Locate the cell with the specified text and output its (x, y) center coordinate. 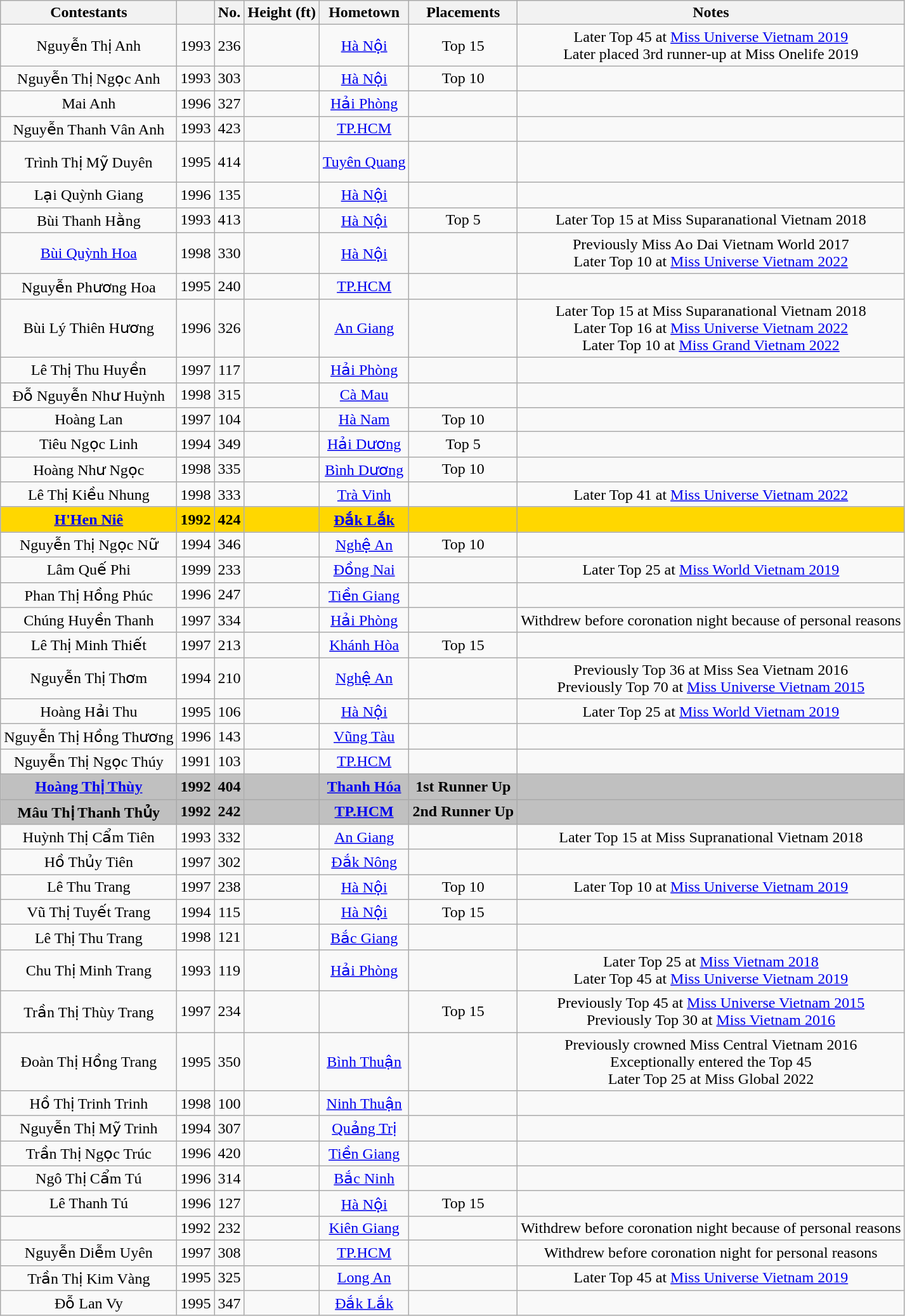
Later Top 15 at Miss Supranational Vietnam 2018 (712, 837)
Quảng Trị (364, 1128)
Trần Thị Ngọc Trúc (89, 1154)
302 (230, 862)
2nd Runner Up (463, 812)
No. (230, 13)
Nguyễn Thị Mỹ Trinh (89, 1128)
1999 (195, 570)
Withdrew before coronation night for personal reasons (712, 1253)
Lê Thu Trang (89, 887)
104 (230, 420)
Kiên Giang (364, 1228)
423 (230, 129)
Previously Top 36 at Miss Sea Vietnam 2016Previously Top 70 at Miss Universe Vietnam 2015 (712, 679)
Lâm Quế Phi (89, 570)
100 (230, 1104)
Hoàng Lan (89, 420)
327 (230, 103)
Trình Thị Mỹ Duyên (89, 162)
Ngô Thị Cẩm Tú (89, 1178)
Bùi Thanh Hằng (89, 220)
Ninh Thuận (364, 1104)
Nguyễn Thanh Vân Anh (89, 129)
Hoàng Như Ngọc (89, 469)
Nguyễn Thị Ngọc Nữ (89, 545)
333 (230, 495)
Previously crowned Miss Central Vietnam 2016Exceptionally entered the Top 45Later Top 25 at Miss Global 2022 (712, 1062)
350 (230, 1062)
232 (230, 1228)
H'Hen Niê (89, 519)
143 (230, 736)
424 (230, 519)
335 (230, 469)
Bắc Ninh (364, 1178)
Chúng Huyền Thanh (89, 620)
Chu Thị Minh Trang (89, 970)
Lê Thị Minh Thiết (89, 645)
Mâu Thị Thanh Thủy (89, 812)
240 (230, 287)
1991 (195, 762)
Nguyễn Phương Hoa (89, 287)
Nguyễn Thị Hồng Thương (89, 736)
Lê Thị Kiều Nhung (89, 495)
325 (230, 1278)
326 (230, 328)
Đoàn Thị Hồng Trang (89, 1062)
106 (230, 712)
233 (230, 570)
Đỗ Lan Vy (89, 1303)
127 (230, 1204)
213 (230, 645)
Later Top 25 at Miss Vietnam 2018Later Top 45 at Miss Universe Vietnam 2019 (712, 970)
Bắc Giang (364, 937)
Nguyễn Thị Anh (89, 46)
303 (230, 79)
Placements (463, 13)
Hoàng Thị Thùy (89, 786)
Phan Thị Hồng Phúc (89, 595)
Hoàng Hải Thu (89, 712)
Đồng Nai (364, 570)
247 (230, 595)
115 (230, 912)
420 (230, 1154)
Cà Mau (364, 395)
Trần Thị Thùy Trang (89, 1011)
Nguyễn Thị Ngọc Thúy (89, 762)
236 (230, 46)
414 (230, 162)
Bình Thuận (364, 1062)
Hải Dương (364, 445)
Hồ Thủy Tiên (89, 862)
Mai Anh (89, 103)
242 (230, 812)
332 (230, 837)
Khánh Hòa (364, 645)
135 (230, 195)
Nguyễn Diễm Uyên (89, 1253)
308 (230, 1253)
121 (230, 937)
Lại Quỳnh Giang (89, 195)
Vũng Tàu (364, 736)
Trần Thị Kim Vàng (89, 1278)
Later Top 15 at Miss Suparanational Vietnam 2018 (712, 220)
334 (230, 620)
Notes (712, 13)
Hometown (364, 13)
234 (230, 1011)
Bình Dương (364, 469)
210 (230, 679)
Nguyễn Thị Ngọc Anh (89, 79)
Later Top 10 at Miss Universe Vietnam 2019 (712, 887)
1st Runner Up (463, 786)
Đỗ Nguyễn Như Huỳnh (89, 395)
Previously Top 45 at Miss Universe Vietnam 2015Previously Top 30 at Miss Vietnam 2016 (712, 1011)
Bùi Quỳnh Hoa (89, 254)
Nguyễn Thị Thơm (89, 679)
349 (230, 445)
Contestants (89, 13)
238 (230, 887)
Hà Nam (364, 420)
119 (230, 970)
Huỳnh Thị Cẩm Tiên (89, 837)
Height (ft) (282, 13)
413 (230, 220)
315 (230, 395)
Long An (364, 1278)
117 (230, 370)
Later Top 45 at Miss Universe Vietnam 2019Later placed 3rd runner-up at Miss Onelife 2019 (712, 46)
404 (230, 786)
Đắk Nông (364, 862)
Hồ Thị Trinh Trinh (89, 1104)
314 (230, 1178)
Previously Miss Ao Dai Vietnam World 2017Later Top 10 at Miss Universe Vietnam 2022 (712, 254)
Lê Thị Thu Huyền (89, 370)
Thanh Hóa (364, 786)
Later Top 45 at Miss Universe Vietnam 2019 (712, 1278)
Trà Vinh (364, 495)
Lê Thị Thu Trang (89, 937)
Later Top 41 at Miss Universe Vietnam 2022 (712, 495)
330 (230, 254)
307 (230, 1128)
103 (230, 762)
Tuyên Quang (364, 162)
Vũ Thị Tuyết Trang (89, 912)
347 (230, 1303)
Bùi Lý Thiên Hương (89, 328)
Tiêu Ngọc Linh (89, 445)
Later Top 15 at Miss Suparanational Vietnam 2018Later Top 16 at Miss Universe Vietnam 2022Later Top 10 at Miss Grand Vietnam 2022 (712, 328)
Lê Thanh Tú (89, 1204)
346 (230, 545)
